For the text-containing cell, return its midpoint in [X, Y] coordinate format. 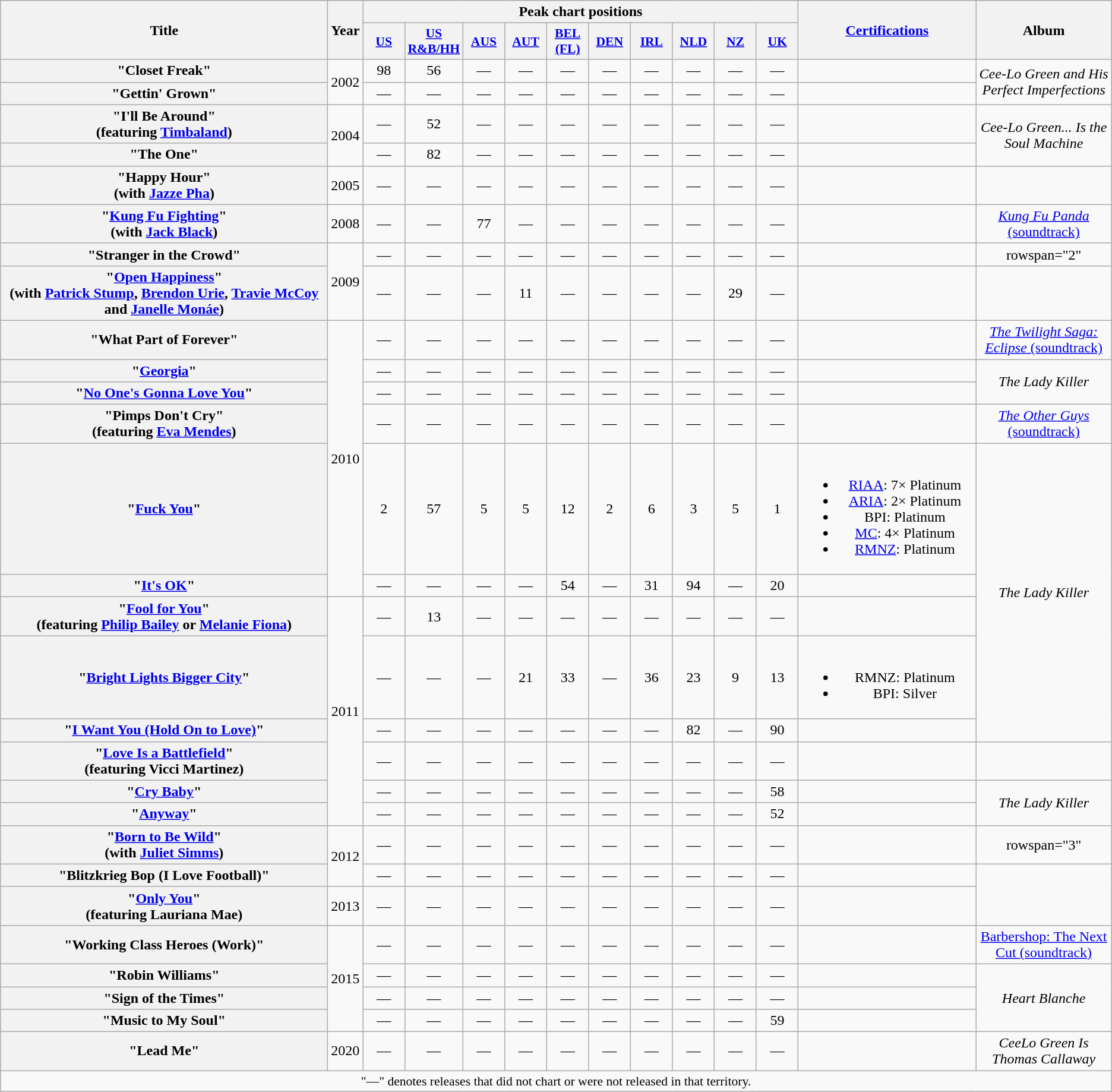
2020 [346, 1052]
― [434, 393]
The Other Guys (soundtrack) [1044, 424]
Heart Blanche [1044, 998]
58 [777, 791]
56 [434, 71]
"Robin Williams" [164, 975]
The Twilight Saga: Eclipse (soundtrack) [1044, 340]
2009 [346, 282]
US [384, 42]
2010 [346, 459]
54 [568, 586]
9 [735, 677]
UK [777, 42]
"The One" [164, 154]
"Georgia" [164, 370]
rowspan="2" [1044, 254]
2005 [346, 185]
"Closet Freak" [164, 71]
59 [777, 1021]
Cee-Lo Green... Is the Soul Machine [1044, 135]
"Blitzkrieg Bop (I Love Football)" [164, 875]
98 [384, 71]
57 [434, 509]
"I'll Be Around"(featuring Timbaland) [164, 124]
6 [652, 509]
"Bright Lights Bigger City" [164, 677]
rowspan="3" [1044, 845]
"Stranger in the Crowd" [164, 254]
Barbershop: The Next Cut (soundtrack) [1044, 945]
"Cry Baby" [164, 791]
NZ [735, 42]
Year [346, 30]
90 [777, 730]
"Anyway" [164, 814]
CeeLo Green Is Thomas Callaway [1044, 1052]
2004 [346, 135]
2015 [346, 978]
"Love Is a Battlefield"(featuring Vicci Martinez) [164, 760]
"Fuck You" [164, 509]
"Kung Fu Fighting"(with Jack Black) [164, 223]
12 [568, 509]
"It's OK" [164, 586]
Album [1044, 30]
USR&B/HH [434, 42]
"—" denotes releases that did not chart or were not released in that territory. [556, 1081]
AUS [484, 42]
DEN [609, 42]
Kung Fu Panda (soundtrack) [1044, 223]
AUT [526, 42]
NLD [694, 42]
IRL [652, 42]
3 [694, 509]
"Music to My Soul" [164, 1021]
29 [735, 293]
"I Want You (Hold On to Love)" [164, 730]
"Open Happiness"(with Patrick Stump, Brendon Urie, Travie McCoy and Janelle Monáe) [164, 293]
"Happy Hour"(with Jazze Pha) [164, 185]
2002 [346, 82]
23 [694, 677]
Title [164, 30]
"No One's Gonna Love You" [164, 393]
RMNZ: PlatinumBPI: Silver [887, 677]
"Born to Be Wild"(with Juliet Simms) [164, 845]
31 [652, 586]
11 [526, 293]
2011 [346, 711]
1 [777, 509]
33 [568, 677]
"Sign of the Times" [164, 998]
"Lead Me" [164, 1052]
21 [526, 677]
77 [484, 223]
Cee-Lo Green and His Perfect Imperfections [1044, 82]
94 [694, 586]
BEL(FL) [568, 42]
"Fool for You"(featuring Philip Bailey or Melanie Fiona) [164, 617]
Certifications [887, 30]
"Pimps Don't Cry"(featuring Eva Mendes) [164, 424]
2013 [346, 905]
2012 [346, 856]
36 [652, 677]
RIAA: 7× PlatinumARIA: 2× PlatinumBPI: PlatinumMC: 4× PlatinumRMNZ: Platinum [887, 509]
2008 [346, 223]
Peak chart positions [581, 12]
"Working Class Heroes (Work)" [164, 945]
"Gettin' Grown" [164, 93]
"What Part of Forever" [164, 340]
20 [777, 586]
"Only You"(featuring Lauriana Mae) [164, 905]
